Locate the cell with the specified text and output its (X, Y) center coordinate. 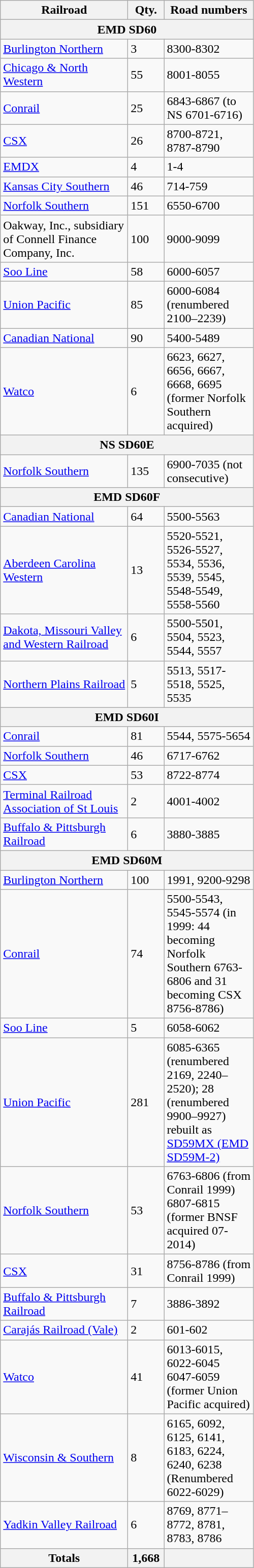
714-759 (209, 186)
6550-6700 (209, 206)
1-4 (209, 167)
31 (146, 1271)
6000-6084 (renumbered 2100–2239) (209, 304)
5520-5521, 5526-5527, 5534, 5536, 5539, 5545, 5548-5549, 5558-5560 (209, 570)
6165, 6092, 6125, 6141, 6183, 6224, 6240, 6238 (Renumbered 6022-6029) (209, 1457)
4001-4002 (209, 801)
8769, 8771–8772, 8781, 8783, 8786 (209, 1525)
EMD SD60 (127, 29)
13 (146, 570)
5400-5489 (209, 337)
1,668 (146, 1558)
74 (146, 954)
8722-8774 (209, 775)
EMDX (64, 167)
281 (146, 1102)
55 (146, 75)
Totals (64, 1558)
3 (146, 49)
151 (146, 206)
Aberdeen Carolina Western (64, 570)
EMD SD60F (127, 497)
4 (146, 167)
8001-8055 (209, 75)
EMD SD60M (127, 860)
6623, 6627, 6656, 6667, 6668, 6695 (former Norfolk Southern acquired) (209, 392)
8700-8721, 8787-8790 (209, 141)
601-602 (209, 1330)
64 (146, 517)
Qty. (146, 10)
6013-6015,6022-6045 6047-6059 (former Union Pacific acquired) (209, 1377)
58 (146, 271)
EMD SD60I (127, 717)
5500-5563 (209, 517)
9000-9099 (209, 238)
3886-3892 (209, 1304)
85 (146, 304)
6000-6057 (209, 271)
6085-6365 (renumbered 2169, 2240–2520); 28 (renumbered 9900–9927) rebuilt as SD59MX (EMD SD59M-2) (209, 1102)
Oakway, Inc., subsidiary of Connell Finance Company, Inc. (64, 238)
7 (146, 1304)
Yadkin Valley Railroad (64, 1525)
6763-6806 (from Conrail 1999) 6807-6815 (former BNSF acquired 07-2014) (209, 1211)
Dakota, Missouri Valley and Western Railroad (64, 637)
6900-7035 (not consecutive) (209, 471)
Terminal Railroad Association of St Louis (64, 801)
Kansas City Southern (64, 186)
Chicago & North Western (64, 75)
8300-8302 (209, 49)
Carajás Railroad (Vale) (64, 1330)
5500-5543, 5545-5574 (in 1999: 44 becoming Norfolk Southern 6763-6806 and 31 becoming CSX 8756-8786) (209, 954)
Wisconsin & Southern (64, 1457)
5513, 5517-5518, 5525, 5535 (209, 684)
5500-5501, 5504, 5523, 5544, 5557 (209, 637)
Northern Plains Railroad (64, 684)
6058-6062 (209, 1028)
Railroad (64, 10)
5544, 5575-5654 (209, 736)
26 (146, 141)
3880-3885 (209, 834)
90 (146, 337)
41 (146, 1377)
81 (146, 736)
6843-6867 (to NS 6701-6716) (209, 108)
8756-8786 (from Conrail 1999) (209, 1271)
135 (146, 471)
8 (146, 1457)
Road numbers (209, 10)
NS SD60E (127, 445)
25 (146, 108)
6717-6762 (209, 756)
1991, 9200-9298 (209, 879)
